From the cell containing the given text, extract its center point as (X, Y) coordinate. 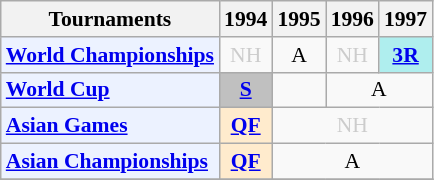
1997 (406, 19)
1995 (298, 19)
S (246, 90)
Asian Games (110, 126)
World Championships (110, 55)
Tournaments (110, 19)
World Cup (110, 90)
Asian Championships (110, 162)
1996 (352, 19)
3R (406, 55)
1994 (246, 19)
